Capture the cell that displays the provided text and extract its [x, y] central coordinate. 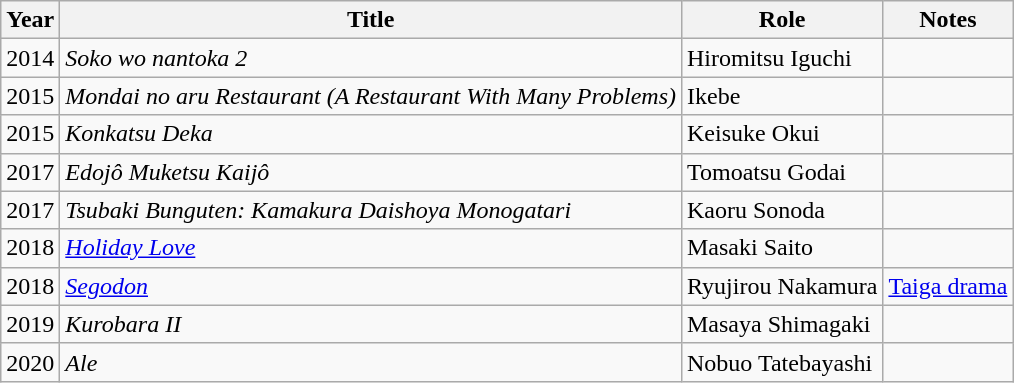
Ryujirou Nakamura [782, 286]
2020 [30, 362]
2019 [30, 324]
Holiday Love [371, 248]
Keisuke Okui [782, 134]
Role [782, 20]
2014 [30, 58]
Notes [948, 20]
Ale [371, 362]
Nobuo Tatebayashi [782, 362]
Kaoru Sonoda [782, 210]
Mondai no aru Restaurant (A Restaurant With Many Problems) [371, 96]
Year [30, 20]
Konkatsu Deka [371, 134]
Masaya Shimagaki [782, 324]
Segodon [371, 286]
Title [371, 20]
Ikebe [782, 96]
Tomoatsu Godai [782, 172]
Edojô Muketsu Kaijô [371, 172]
Kurobara II [371, 324]
Soko wo nantoka 2 [371, 58]
Taiga drama [948, 286]
Hiromitsu Iguchi [782, 58]
Tsubaki Bunguten: Kamakura Daishoya Monogatari [371, 210]
Masaki Saito [782, 248]
